Scan for the cell matching the given text and deliver its [X, Y] coordinate at center. 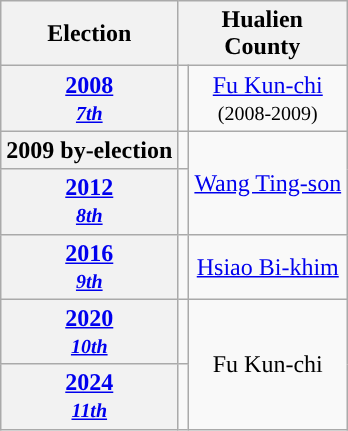
2009 by-election [90, 150]
Hsiao Bi-khim [268, 266]
Wang Ting-son [268, 182]
Election [90, 34]
202010th [90, 332]
20128th [90, 202]
20169th [90, 266]
Hualien County [262, 34]
Fu Kun-chi [268, 364]
20087th [90, 98]
Fu Kun-chi(2008-2009) [268, 98]
202411th [90, 396]
